Locate the cell with the specified text and output its (x, y) center coordinate. 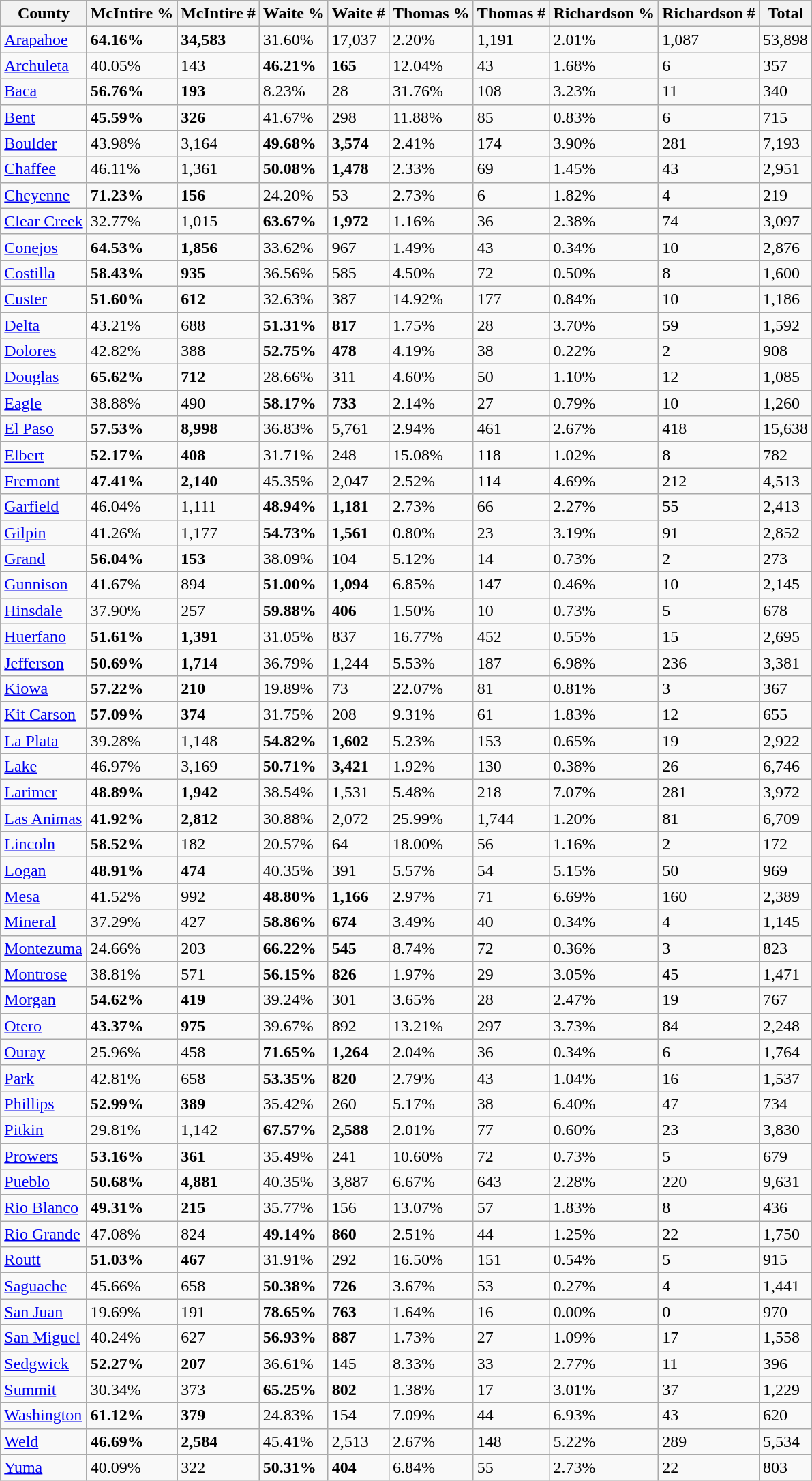
0.81% (604, 688)
8.33% (431, 1364)
114 (511, 481)
35.42% (293, 1104)
La Plata (44, 740)
57.22% (132, 688)
39.67% (293, 1026)
1,744 (511, 819)
San Miguel (44, 1338)
1.92% (431, 767)
1,592 (785, 325)
1,714 (218, 662)
396 (785, 1364)
2.04% (431, 1052)
Morgan (44, 1000)
182 (218, 845)
Yuma (44, 1467)
1.20% (604, 819)
1.64% (431, 1312)
Hinsdale (44, 611)
Thomas % (431, 14)
0.36% (604, 948)
51.60% (132, 299)
Custer (44, 299)
20.57% (293, 845)
58.17% (293, 403)
45.59% (132, 117)
210 (218, 688)
2,922 (785, 740)
Pueblo (44, 1182)
1,087 (709, 40)
715 (785, 117)
3,887 (359, 1182)
733 (359, 403)
104 (359, 559)
490 (218, 403)
64 (359, 845)
1.04% (604, 1078)
5.15% (604, 870)
2,047 (359, 481)
4.69% (604, 481)
3,169 (218, 767)
418 (709, 429)
15,638 (785, 429)
2,513 (359, 1441)
McIntire % (132, 14)
627 (218, 1338)
Costilla (44, 273)
1,750 (785, 1234)
19.89% (293, 688)
311 (359, 377)
734 (785, 1104)
248 (359, 455)
1,942 (218, 793)
31.71% (293, 455)
45.66% (132, 1286)
38.54% (293, 793)
1,145 (785, 922)
3.65% (431, 1000)
892 (359, 1026)
McIntire # (218, 14)
8.23% (293, 91)
50.08% (293, 169)
6,746 (785, 767)
2.97% (431, 896)
6.98% (604, 662)
2.27% (604, 507)
969 (785, 870)
404 (359, 1467)
Eagle (44, 403)
5.12% (431, 559)
10.60% (431, 1156)
46.04% (132, 507)
1,111 (218, 507)
191 (218, 1312)
43.21% (132, 325)
31.60% (293, 40)
0.80% (431, 533)
802 (359, 1390)
1,186 (785, 299)
46.21% (293, 65)
2,852 (785, 533)
51.03% (132, 1260)
461 (511, 429)
Thomas # (511, 14)
63.67% (293, 221)
1,244 (359, 662)
2,145 (785, 585)
1,856 (218, 247)
Kit Carson (44, 714)
Boulder (44, 143)
236 (709, 662)
545 (359, 948)
3.23% (604, 91)
Total (785, 14)
1.82% (604, 195)
1,166 (359, 896)
2,951 (785, 169)
2.52% (431, 481)
45.35% (293, 481)
50.31% (293, 1467)
203 (218, 948)
49.14% (293, 1234)
50.38% (293, 1286)
5,761 (359, 429)
42.82% (132, 351)
Summit (44, 1390)
38.09% (293, 559)
678 (785, 611)
860 (359, 1234)
15.08% (431, 455)
Ouray (44, 1052)
6.69% (604, 896)
Weld (44, 1441)
9.31% (431, 714)
1,142 (218, 1130)
12.04% (431, 65)
688 (218, 325)
108 (511, 91)
260 (359, 1104)
Larimer (44, 793)
Mesa (44, 896)
241 (359, 1156)
212 (709, 481)
1.97% (431, 974)
992 (218, 896)
0.38% (604, 767)
3.73% (604, 1026)
1,478 (359, 169)
452 (511, 636)
18.00% (431, 845)
39.24% (293, 1000)
4,881 (218, 1182)
257 (218, 611)
El Paso (44, 429)
Huerfano (44, 636)
50.71% (293, 767)
91 (709, 533)
77 (511, 1130)
1.50% (431, 611)
1,191 (511, 40)
2.33% (431, 169)
1.10% (604, 377)
145 (359, 1364)
6.40% (604, 1104)
66.22% (293, 948)
0.84% (604, 299)
Washington (44, 1416)
13.21% (431, 1026)
6,709 (785, 819)
57.53% (132, 429)
Delta (44, 325)
Grand (44, 559)
379 (218, 1416)
Gunnison (44, 585)
674 (359, 922)
2,584 (218, 1441)
298 (359, 117)
56 (511, 845)
30.34% (132, 1390)
17,037 (359, 40)
2.28% (604, 1182)
7.07% (604, 793)
Prowers (44, 1156)
5.48% (431, 793)
3.19% (604, 533)
Bent (44, 117)
Chaffee (44, 169)
151 (511, 1260)
218 (511, 793)
38.88% (132, 403)
52.99% (132, 1104)
45 (709, 974)
1,229 (785, 1390)
71.23% (132, 195)
6.84% (431, 1467)
1,561 (359, 533)
53.16% (132, 1156)
571 (218, 974)
1,537 (785, 1078)
2,588 (359, 1130)
148 (511, 1441)
5.57% (431, 870)
474 (218, 870)
1,015 (218, 221)
292 (359, 1260)
5,534 (785, 1441)
40 (511, 922)
Baca (44, 91)
Saguache (44, 1286)
35.77% (293, 1208)
6.67% (431, 1182)
5.22% (604, 1441)
408 (218, 455)
San Juan (44, 1312)
220 (709, 1182)
1,764 (785, 1052)
25.96% (132, 1052)
22.07% (431, 688)
19.69% (132, 1312)
29.81% (132, 1130)
326 (218, 117)
46.69% (132, 1441)
467 (218, 1260)
726 (359, 1286)
915 (785, 1260)
0.46% (604, 585)
47.08% (132, 1234)
78.65% (293, 1312)
908 (785, 351)
11.88% (431, 117)
2.20% (431, 40)
208 (359, 714)
14.92% (431, 299)
48.91% (132, 870)
Gilpin (44, 533)
935 (218, 273)
147 (511, 585)
Montrose (44, 974)
43.98% (132, 143)
53.35% (293, 1078)
54.82% (293, 740)
1,148 (218, 740)
0.65% (604, 740)
3,421 (359, 767)
826 (359, 974)
53,898 (785, 40)
50.68% (132, 1182)
391 (359, 870)
51.31% (293, 325)
Logan (44, 870)
2.38% (604, 221)
817 (359, 325)
Otero (44, 1026)
767 (785, 1000)
1.38% (431, 1390)
54.62% (132, 1000)
1,361 (218, 169)
34,583 (218, 40)
54 (511, 870)
Park (44, 1078)
2,876 (785, 247)
33.62% (293, 247)
215 (218, 1208)
58.43% (132, 273)
427 (218, 922)
4.19% (431, 351)
0 (709, 1312)
340 (785, 91)
39.28% (132, 740)
2,389 (785, 896)
177 (511, 299)
0.22% (604, 351)
30.88% (293, 819)
37 (709, 1390)
2.79% (431, 1078)
64.16% (132, 40)
64.53% (132, 247)
Sedgwick (44, 1364)
Fremont (44, 481)
Cheyenne (44, 195)
37.90% (132, 611)
48.89% (132, 793)
1.25% (604, 1234)
837 (359, 636)
154 (359, 1416)
1.49% (431, 247)
26 (709, 767)
58.52% (132, 845)
1,471 (785, 974)
Archuleta (44, 65)
620 (785, 1416)
24.66% (132, 948)
66 (511, 507)
388 (218, 351)
820 (359, 1078)
43.37% (132, 1026)
160 (709, 896)
54.73% (293, 533)
Kiowa (44, 688)
712 (218, 377)
824 (218, 1234)
2.51% (431, 1234)
6.85% (431, 585)
51.00% (293, 585)
24.83% (293, 1416)
1,094 (359, 585)
0.54% (604, 1260)
Lake (44, 767)
Garfield (44, 507)
322 (218, 1467)
Rio Blanco (44, 1208)
48.94% (293, 507)
Pitkin (44, 1130)
187 (511, 662)
49.68% (293, 143)
2,248 (785, 1026)
Lincoln (44, 845)
782 (785, 455)
655 (785, 714)
3,830 (785, 1130)
45.41% (293, 1441)
0.60% (604, 1130)
1,181 (359, 507)
59.88% (293, 611)
3.05% (604, 974)
Arapahoe (44, 40)
49.31% (132, 1208)
374 (218, 714)
69 (511, 169)
59 (709, 325)
7.09% (431, 1416)
Dolores (44, 351)
38.81% (132, 974)
42.81% (132, 1078)
31.75% (293, 714)
3.01% (604, 1390)
1.68% (604, 65)
975 (218, 1026)
29 (511, 974)
970 (785, 1312)
Douglas (44, 377)
67.57% (293, 1130)
County (44, 14)
0.83% (604, 117)
47.41% (132, 481)
6.93% (604, 1416)
5.23% (431, 740)
1,600 (785, 273)
1,391 (218, 636)
13.07% (431, 1208)
3,972 (785, 793)
1.73% (431, 1338)
74 (709, 221)
Montezuma (44, 948)
0.55% (604, 636)
1,177 (218, 533)
31.91% (293, 1260)
35.49% (293, 1156)
478 (359, 351)
52.27% (132, 1364)
71.65% (293, 1052)
2.94% (431, 429)
4.50% (431, 273)
32.63% (293, 299)
Elbert (44, 455)
Phillips (44, 1104)
73 (359, 688)
1.45% (604, 169)
679 (785, 1156)
406 (359, 611)
7,193 (785, 143)
823 (785, 948)
4,513 (785, 481)
0.50% (604, 273)
5.53% (431, 662)
40.09% (132, 1467)
40.05% (132, 65)
436 (785, 1208)
289 (709, 1441)
3,097 (785, 221)
1.09% (604, 1338)
367 (785, 688)
612 (218, 299)
361 (218, 1156)
0.00% (604, 1312)
56.76% (132, 91)
143 (218, 65)
51.61% (132, 636)
803 (785, 1467)
57 (511, 1208)
3,381 (785, 662)
172 (785, 845)
57.09% (132, 714)
36.56% (293, 273)
52.75% (293, 351)
1,972 (359, 221)
2.14% (431, 403)
165 (359, 65)
Conejos (44, 247)
2,140 (218, 481)
2.77% (604, 1364)
56.04% (132, 559)
1.75% (431, 325)
8,998 (218, 429)
Waite % (293, 14)
25.99% (431, 819)
2.47% (604, 1000)
Jefferson (44, 662)
Richardson % (604, 14)
65.62% (132, 377)
301 (359, 1000)
894 (218, 585)
1.02% (604, 455)
Mineral (44, 922)
967 (359, 247)
273 (785, 559)
52.17% (132, 455)
219 (785, 195)
14 (511, 559)
28.66% (293, 377)
46.11% (132, 169)
193 (218, 91)
0.27% (604, 1286)
1,264 (359, 1052)
56.93% (293, 1338)
643 (511, 1182)
1,441 (785, 1286)
2,695 (785, 636)
1,602 (359, 740)
36.83% (293, 429)
84 (709, 1026)
297 (511, 1026)
357 (785, 65)
419 (218, 1000)
Clear Creek (44, 221)
15 (709, 636)
373 (218, 1390)
2.41% (431, 143)
458 (218, 1052)
3.67% (431, 1286)
32.77% (132, 221)
65.25% (293, 1390)
41.26% (132, 533)
Las Animas (44, 819)
2,072 (359, 819)
61 (511, 714)
1,531 (359, 793)
61.12% (132, 1416)
8.74% (431, 948)
50.69% (132, 662)
887 (359, 1338)
24.20% (293, 195)
16.50% (431, 1260)
2,812 (218, 819)
389 (218, 1104)
47 (709, 1104)
16.77% (431, 636)
85 (511, 117)
31.05% (293, 636)
1,085 (785, 377)
3,574 (359, 143)
48.80% (293, 896)
41.52% (132, 896)
Rio Grande (44, 1234)
56.15% (293, 974)
1,260 (785, 403)
46.97% (132, 767)
40.24% (132, 1338)
585 (359, 273)
4.60% (431, 377)
3.49% (431, 922)
2,413 (785, 507)
37.29% (132, 922)
58.86% (293, 922)
Routt (44, 1260)
9,631 (785, 1182)
130 (511, 767)
3,164 (218, 143)
71 (511, 896)
Richardson # (709, 14)
174 (511, 143)
41.92% (132, 819)
3.70% (604, 325)
207 (218, 1364)
1,558 (785, 1338)
33 (511, 1364)
0.79% (604, 403)
387 (359, 299)
36.61% (293, 1364)
5.17% (431, 1104)
31.76% (431, 91)
36.79% (293, 662)
3.90% (604, 143)
763 (359, 1312)
Waite # (359, 14)
118 (511, 455)
